Return [X, Y] of the center of cell containing provided text 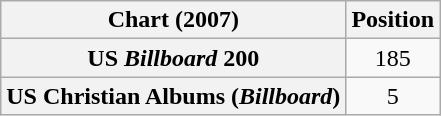
Chart (2007) [174, 20]
185 [393, 58]
US Billboard 200 [174, 58]
Position [393, 20]
US Christian Albums (Billboard) [174, 96]
5 [393, 96]
